Locate the cell with the specified text and output its (X, Y) center coordinate. 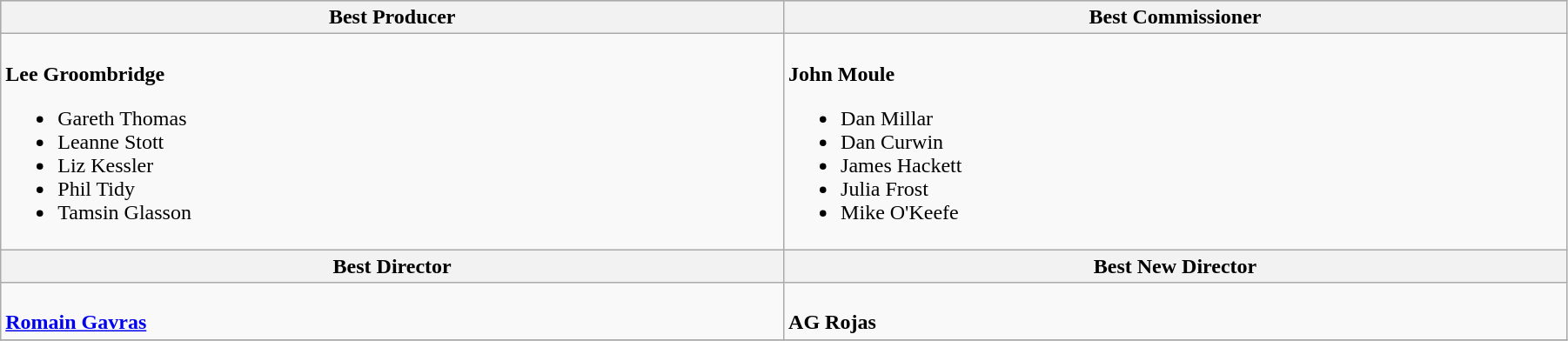
Lee GroombridgeGareth ThomasLeanne StottLiz KesslerPhil TidyTamsin Glasson (392, 142)
Best New Director (1176, 266)
AG Rojas (1176, 311)
Best Producer (392, 17)
Romain Gavras (392, 311)
Best Director (392, 266)
Best Commissioner (1176, 17)
John MouleDan MillarDan CurwinJames HackettJulia FrostMike O'Keefe (1176, 142)
